Scan for the cell matching the given text and deliver its (x, y) coordinate at center. 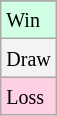
Win (28, 20)
Draw (28, 58)
Loss (28, 96)
